Locate the cell with the specified text and output its [x, y] center coordinate. 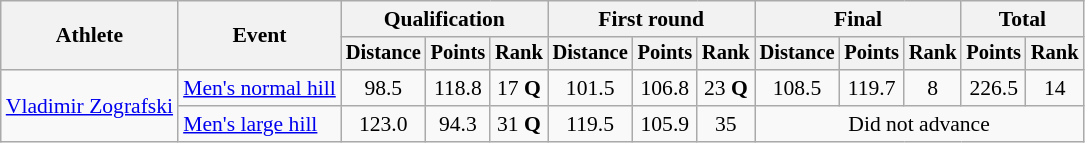
101.5 [590, 88]
118.8 [458, 88]
Qualification [444, 19]
31 Q [519, 124]
Event [260, 36]
Vladimir Zografski [90, 106]
94.3 [458, 124]
23 Q [726, 88]
106.8 [665, 88]
98.5 [384, 88]
Did not advance [920, 124]
Final [858, 19]
105.9 [665, 124]
17 Q [519, 88]
Men's normal hill [260, 88]
35 [726, 124]
8 [933, 88]
226.5 [993, 88]
14 [1055, 88]
Men's large hill [260, 124]
Athlete [90, 36]
First round [652, 19]
Total [1022, 19]
119.5 [590, 124]
119.7 [871, 88]
123.0 [384, 124]
108.5 [798, 88]
